Return the [x, y] coordinate for the center point of the cell that contains the specified text.  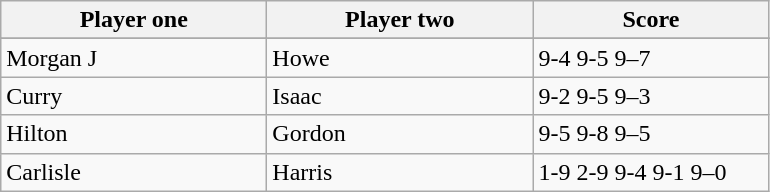
Score [651, 20]
Carlisle [134, 172]
Hilton [134, 134]
9-2 9-5 9–3 [651, 96]
1-9 2-9 9-4 9-1 9–0 [651, 172]
Morgan J [134, 58]
Harris [400, 172]
Howe [400, 58]
9-4 9-5 9–7 [651, 58]
Player one [134, 20]
Gordon [400, 134]
Player two [400, 20]
9-5 9-8 9–5 [651, 134]
Curry [134, 96]
Isaac [400, 96]
